For the text-containing cell, return its midpoint in (X, Y) coordinate format. 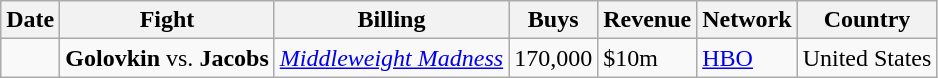
Country (867, 20)
United States (867, 58)
Middleweight Madness (391, 58)
$10m (648, 58)
Revenue (648, 20)
Fight (167, 20)
HBO (747, 58)
Date (30, 20)
170,000 (554, 58)
Network (747, 20)
Golovkin vs. Jacobs (167, 58)
Buys (554, 20)
Billing (391, 20)
